From the cell containing the given text, extract its center point as (X, Y) coordinate. 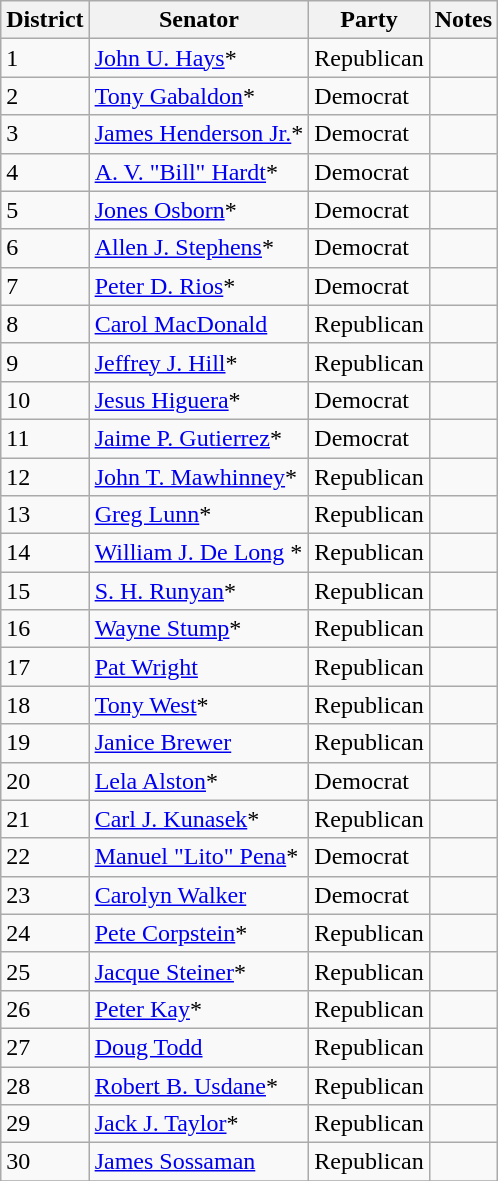
Jack J. Taylor* (199, 1124)
28 (45, 1085)
Jones Osborn* (199, 210)
Peter Kay* (199, 1009)
Notes (463, 20)
21 (45, 819)
23 (45, 895)
William J. De Long * (199, 553)
17 (45, 667)
20 (45, 781)
Jacque Steiner* (199, 971)
9 (45, 362)
Carl J. Kunasek* (199, 819)
James Sossaman (199, 1162)
8 (45, 324)
Jesus Higuera* (199, 400)
Jeffrey J. Hill* (199, 362)
Peter D. Rios* (199, 286)
James Henderson Jr.* (199, 134)
Carol MacDonald (199, 324)
District (45, 20)
7 (45, 286)
Tony Gabaldon* (199, 96)
24 (45, 933)
30 (45, 1162)
Senator (199, 20)
Pete Corpstein* (199, 933)
A. V. "Bill" Hardt* (199, 172)
18 (45, 705)
1 (45, 58)
Greg Lunn* (199, 515)
3 (45, 134)
Pat Wright (199, 667)
13 (45, 515)
John T. Mawhinney* (199, 477)
S. H. Runyan* (199, 591)
Jaime P. Gutierrez* (199, 438)
Robert B. Usdane* (199, 1085)
Janice Brewer (199, 743)
25 (45, 971)
5 (45, 210)
12 (45, 477)
11 (45, 438)
27 (45, 1047)
Wayne Stump* (199, 629)
Doug Todd (199, 1047)
4 (45, 172)
2 (45, 96)
6 (45, 248)
Tony West* (199, 705)
14 (45, 553)
19 (45, 743)
Manuel "Lito" Pena* (199, 857)
10 (45, 400)
Party (369, 20)
16 (45, 629)
29 (45, 1124)
John U. Hays* (199, 58)
Allen J. Stephens* (199, 248)
15 (45, 591)
26 (45, 1009)
Lela Alston* (199, 781)
22 (45, 857)
Carolyn Walker (199, 895)
